Determine the (x, y) coordinate at the center of the cell enclosing the given text.  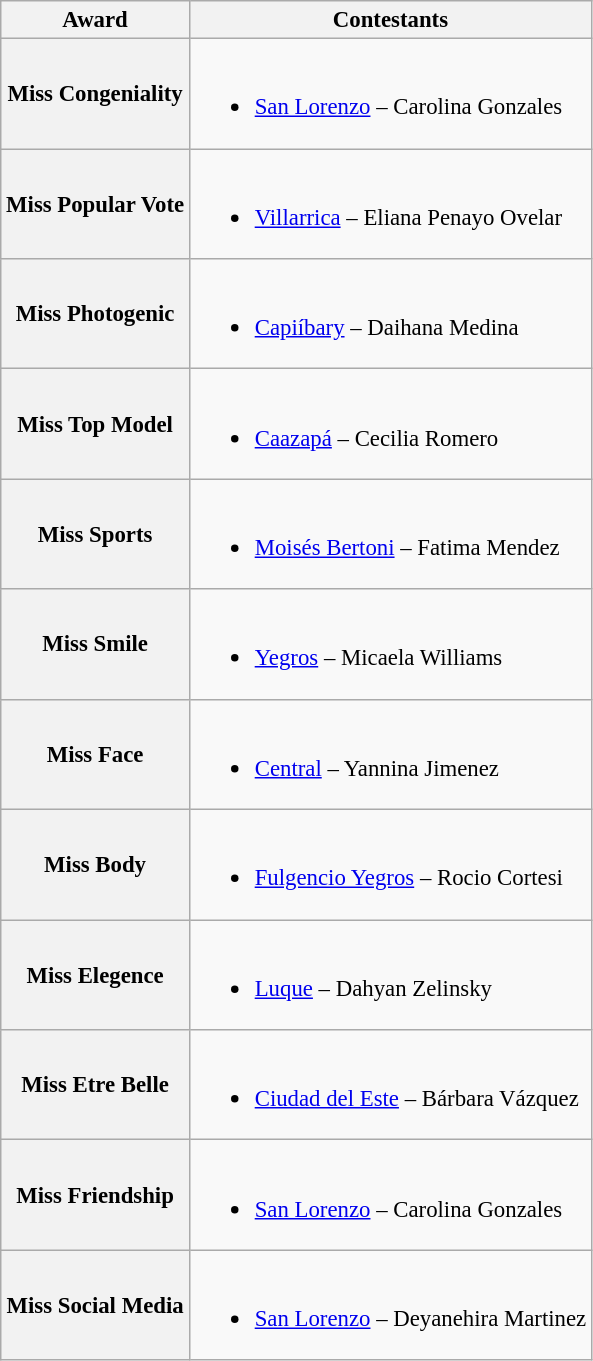
Ciudad del Este – Bárbara Vázquez (390, 1085)
Miss Photogenic (96, 314)
Villarrica – Eliana Penayo Ovelar (390, 204)
San Lorenzo – Deyanehira Martinez (390, 1305)
Miss Smile (96, 644)
Luque – Dahyan Zelinsky (390, 975)
Fulgencio Yegros – Rocio Cortesi (390, 865)
Miss Face (96, 754)
Miss Friendship (96, 1195)
Capiíbary – Daihana Medina (390, 314)
Caazapá – Cecilia Romero (390, 424)
Award (96, 20)
Miss Congeniality (96, 94)
Miss Social Media (96, 1305)
Miss Top Model (96, 424)
Miss Popular Vote (96, 204)
Central – Yannina Jimenez (390, 754)
Miss Etre Belle (96, 1085)
Moisés Bertoni – Fatima Mendez (390, 534)
Contestants (390, 20)
Miss Elegence (96, 975)
Miss Body (96, 865)
Yegros – Micaela Williams (390, 644)
Miss Sports (96, 534)
